Pinpoint the cell where the given text exists, returning its (X, Y) midpoint coordinate. 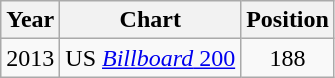
Chart (150, 20)
US Billboard 200 (150, 58)
Position (288, 20)
Year (30, 20)
188 (288, 58)
2013 (30, 58)
